Identify which cell holds the provided text, then report its [X, Y] central coordinate. 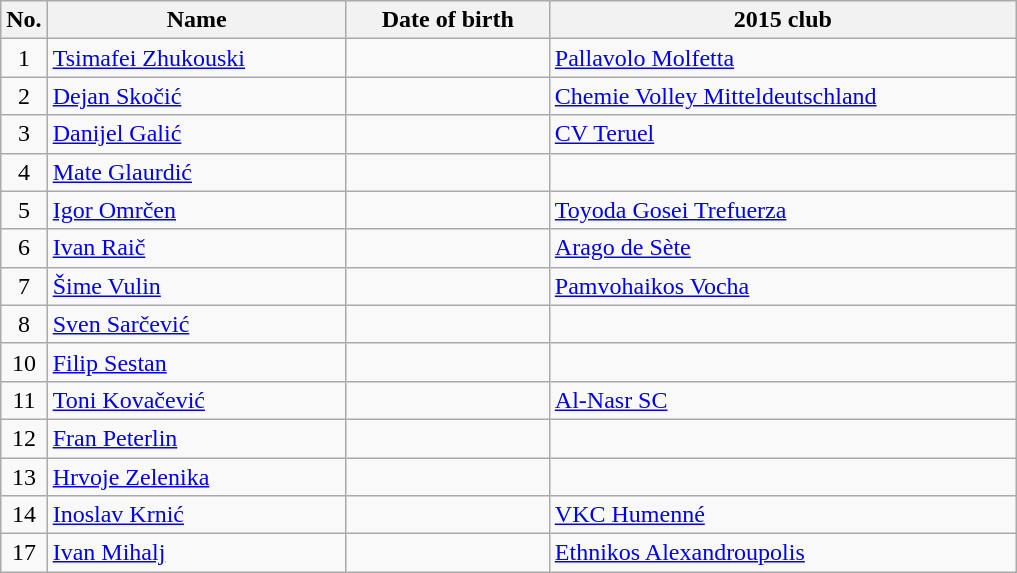
Toyoda Gosei Trefuerza [782, 210]
Name [196, 20]
VKC Humenné [782, 515]
Šime Vulin [196, 286]
Hrvoje Zelenika [196, 477]
3 [24, 134]
Tsimafei Zhukouski [196, 58]
Al-Nasr SC [782, 400]
8 [24, 324]
6 [24, 248]
Danijel Galić [196, 134]
Date of birth [448, 20]
Dejan Skočić [196, 96]
1 [24, 58]
13 [24, 477]
10 [24, 362]
Arago de Sète [782, 248]
Toni Kovačević [196, 400]
Pallavolo Molfetta [782, 58]
Chemie Volley Mitteldeutschland [782, 96]
No. [24, 20]
14 [24, 515]
Pamvohaikos Vocha [782, 286]
Mate Glaurdić [196, 172]
Sven Sarčević [196, 324]
2015 club [782, 20]
12 [24, 438]
Filip Sestan [196, 362]
Ivan Raič [196, 248]
4 [24, 172]
7 [24, 286]
11 [24, 400]
Inoslav Krnić [196, 515]
17 [24, 553]
Ethnikos Alexandroupolis [782, 553]
Fran Peterlin [196, 438]
CV Teruel [782, 134]
2 [24, 96]
5 [24, 210]
Ivan Mihalj [196, 553]
Igor Omrčen [196, 210]
